Determine the (X, Y) coordinate at the center of the cell enclosing the given text.  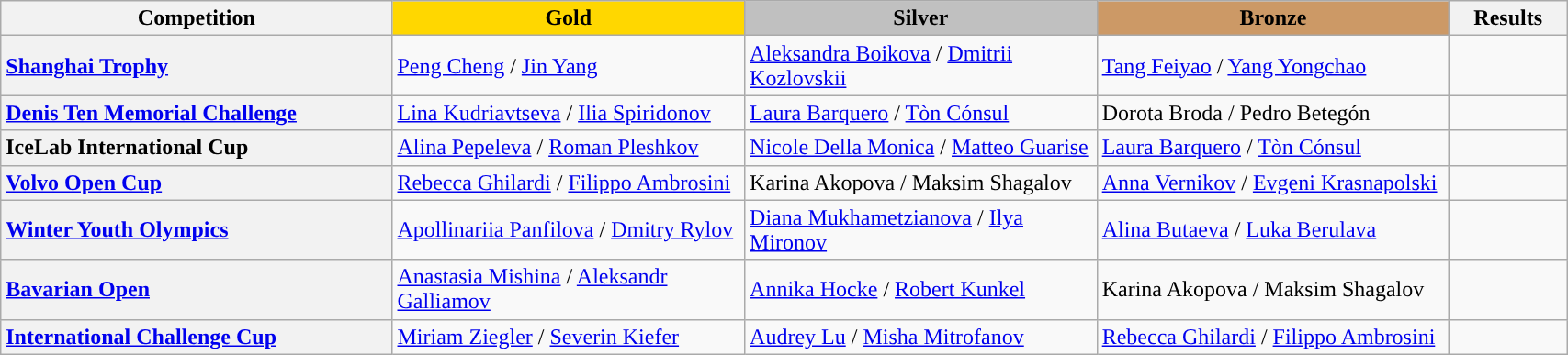
Bronze (1273, 18)
Silver (921, 18)
Annika Hocke / Robert Kunkel (921, 290)
Denis Ten Memorial Challenge (197, 113)
Dorota Broda / Pedro Betegón (1273, 113)
Volvo Open Cup (197, 183)
Winter Youth Olympics (197, 229)
Apollinariia Panfilova / Dmitry Rylov (569, 229)
Gold (569, 18)
Anastasia Mishina / Aleksandr Galliamov (569, 290)
International Challenge Cup (197, 337)
Results (1508, 18)
Aleksandra Boikova / Dmitrii Kozlovskii (921, 66)
Alina Butaeva / Luka Berulava (1273, 229)
Tang Feiyao / Yang Yongchao (1273, 66)
Anna Vernikov / Evgeni Krasnapolski (1273, 183)
Bavarian Open (197, 290)
Shanghai Trophy (197, 66)
Lina Kudriavtseva / Ilia Spiridonov (569, 113)
Miriam Ziegler / Severin Kiefer (569, 337)
Competition (197, 18)
Alina Pepeleva / Roman Pleshkov (569, 148)
IceLab International Cup (197, 148)
Nicole Della Monica / Matteo Guarise (921, 148)
Peng Cheng / Jin Yang (569, 66)
Diana Mukhametzianova / Ilya Mironov (921, 229)
Audrey Lu / Misha Mitrofanov (921, 337)
